Extract the [x, y] coordinate from the center of the cell holding the provided text.  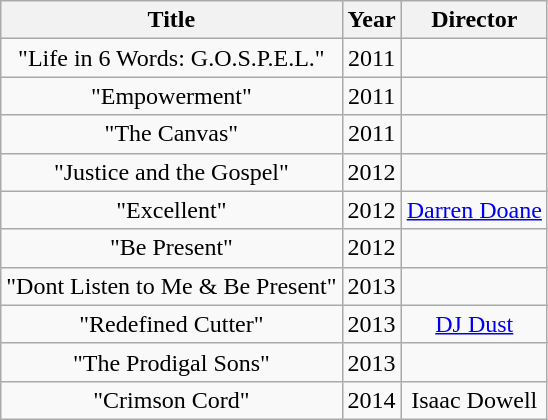
"Be Present" [172, 248]
Darren Doane [474, 210]
Year [372, 20]
"Dont Listen to Me & Be Present" [172, 286]
"The Canvas" [172, 134]
"The Prodigal Sons" [172, 362]
"Life in 6 Words: G.O.S.P.E.L." [172, 58]
"Justice and the Gospel" [172, 172]
"Crimson Cord" [172, 400]
2014 [372, 400]
"Excellent" [172, 210]
Title [172, 20]
Isaac Dowell [474, 400]
Director [474, 20]
DJ Dust [474, 324]
"Empowerment" [172, 96]
"Redefined Cutter" [172, 324]
